Output the (X, Y) coordinate of the center of the cell containing the given text.  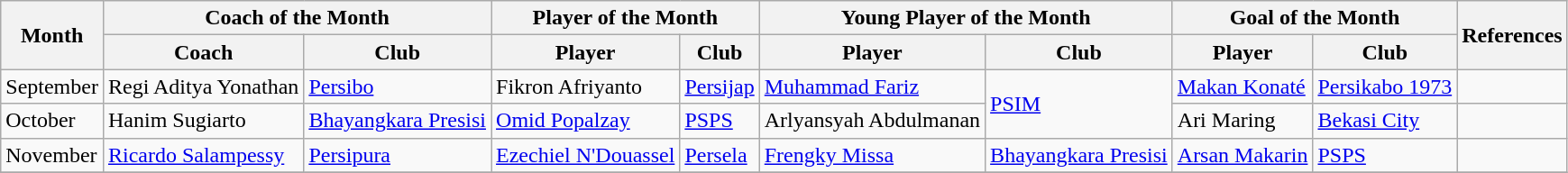
Hanim Sugiarto (203, 121)
Arsan Makarin (1242, 155)
Omid Popalzay (586, 121)
Goal of the Month (1315, 18)
Regi Aditya Yonathan (203, 86)
PSIM (1079, 104)
Persipura (398, 155)
Player of the Month (626, 18)
Ricardo Salampessy (203, 155)
Month (52, 35)
Persijap (720, 86)
Persela (720, 155)
Makan Konaté (1242, 86)
September (52, 86)
Persibo (398, 86)
Ezechiel N'Douassel (586, 155)
November (52, 155)
Coach (203, 52)
Ari Maring (1242, 121)
October (52, 121)
Persikabo 1973 (1385, 86)
References (1513, 35)
Fikron Afriyanto (586, 86)
Young Player of the Month (966, 18)
Bekasi City (1385, 121)
Muhammad Fariz (872, 86)
Frengky Missa (872, 155)
Coach of the Month (297, 18)
Arlyansyah Abdulmanan (872, 121)
